Return the (X, Y) coordinate for the center point of the cell that contains the specified text.  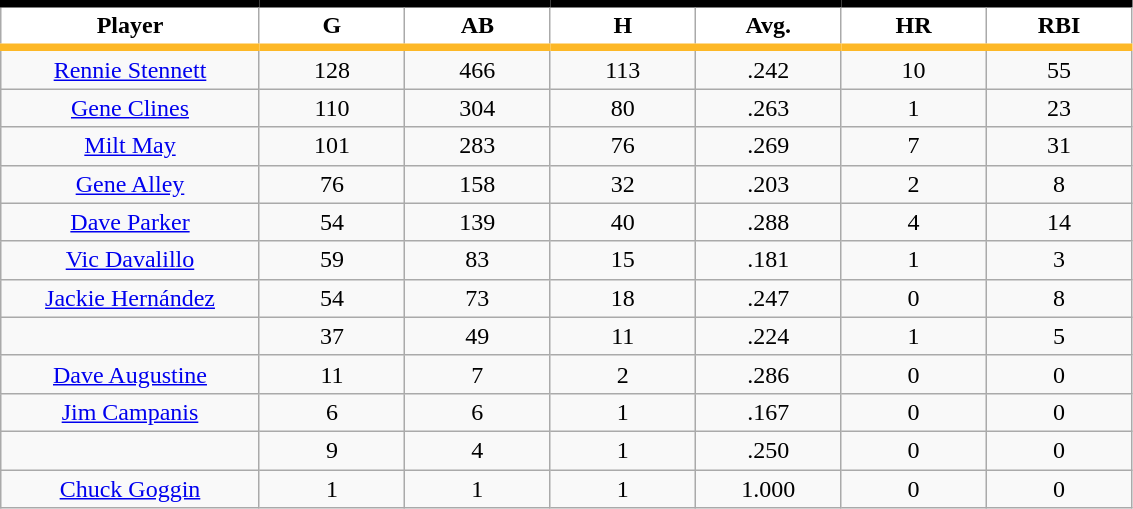
.263 (768, 108)
Gene Alley (130, 184)
3 (1058, 260)
73 (478, 298)
9 (332, 450)
1.000 (768, 489)
Gene Clines (130, 108)
.224 (768, 336)
49 (478, 336)
304 (478, 108)
.250 (768, 450)
15 (622, 260)
128 (332, 68)
32 (622, 184)
.203 (768, 184)
HR (914, 26)
Player (130, 26)
10 (914, 68)
18 (622, 298)
31 (1058, 146)
Vic Davalillo (130, 260)
14 (1058, 222)
.167 (768, 412)
H (622, 26)
101 (332, 146)
110 (332, 108)
Dave Parker (130, 222)
55 (1058, 68)
RBI (1058, 26)
Jackie Hernández (130, 298)
.286 (768, 374)
.242 (768, 68)
158 (478, 184)
Rennie Stennett (130, 68)
59 (332, 260)
80 (622, 108)
Jim Campanis (130, 412)
113 (622, 68)
G (332, 26)
Milt May (130, 146)
Dave Augustine (130, 374)
.269 (768, 146)
466 (478, 68)
37 (332, 336)
139 (478, 222)
Chuck Goggin (130, 489)
.288 (768, 222)
40 (622, 222)
83 (478, 260)
.247 (768, 298)
.181 (768, 260)
23 (1058, 108)
Avg. (768, 26)
5 (1058, 336)
AB (478, 26)
283 (478, 146)
